For the text-containing cell, return its midpoint in (X, Y) coordinate format. 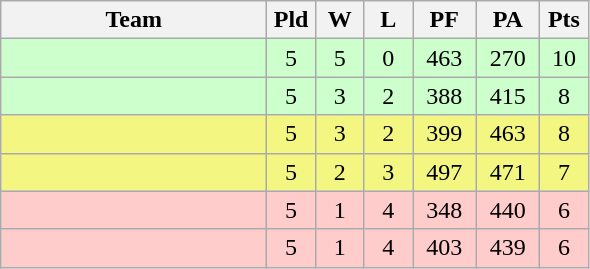
Pts (564, 20)
348 (444, 210)
270 (508, 58)
388 (444, 96)
403 (444, 248)
PA (508, 20)
0 (388, 58)
10 (564, 58)
471 (508, 172)
440 (508, 210)
PF (444, 20)
7 (564, 172)
L (388, 20)
439 (508, 248)
W (340, 20)
415 (508, 96)
497 (444, 172)
Pld (292, 20)
399 (444, 134)
Team (134, 20)
